Return the (x, y) coordinate for the center point of the cell that contains the specified text.  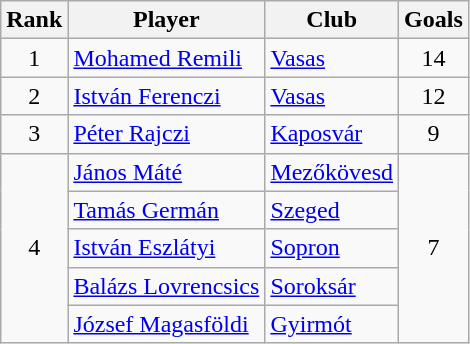
9 (434, 134)
Player (166, 20)
Soroksár (332, 286)
Szeged (332, 210)
1 (34, 58)
Gyirmót (332, 324)
Mohamed Remili (166, 58)
Rank (34, 20)
3 (34, 134)
7 (434, 248)
Club (332, 20)
2 (34, 96)
12 (434, 96)
4 (34, 248)
József Magasföldi (166, 324)
János Máté (166, 172)
István Ferenczi (166, 96)
Péter Rajczi (166, 134)
Balázs Lovrencsics (166, 286)
Tamás Germán (166, 210)
Kaposvár (332, 134)
István Eszlátyi (166, 248)
Sopron (332, 248)
Mezőkövesd (332, 172)
14 (434, 58)
Goals (434, 20)
